Return the (X, Y) coordinate for the center point of the cell that contains the specified text.  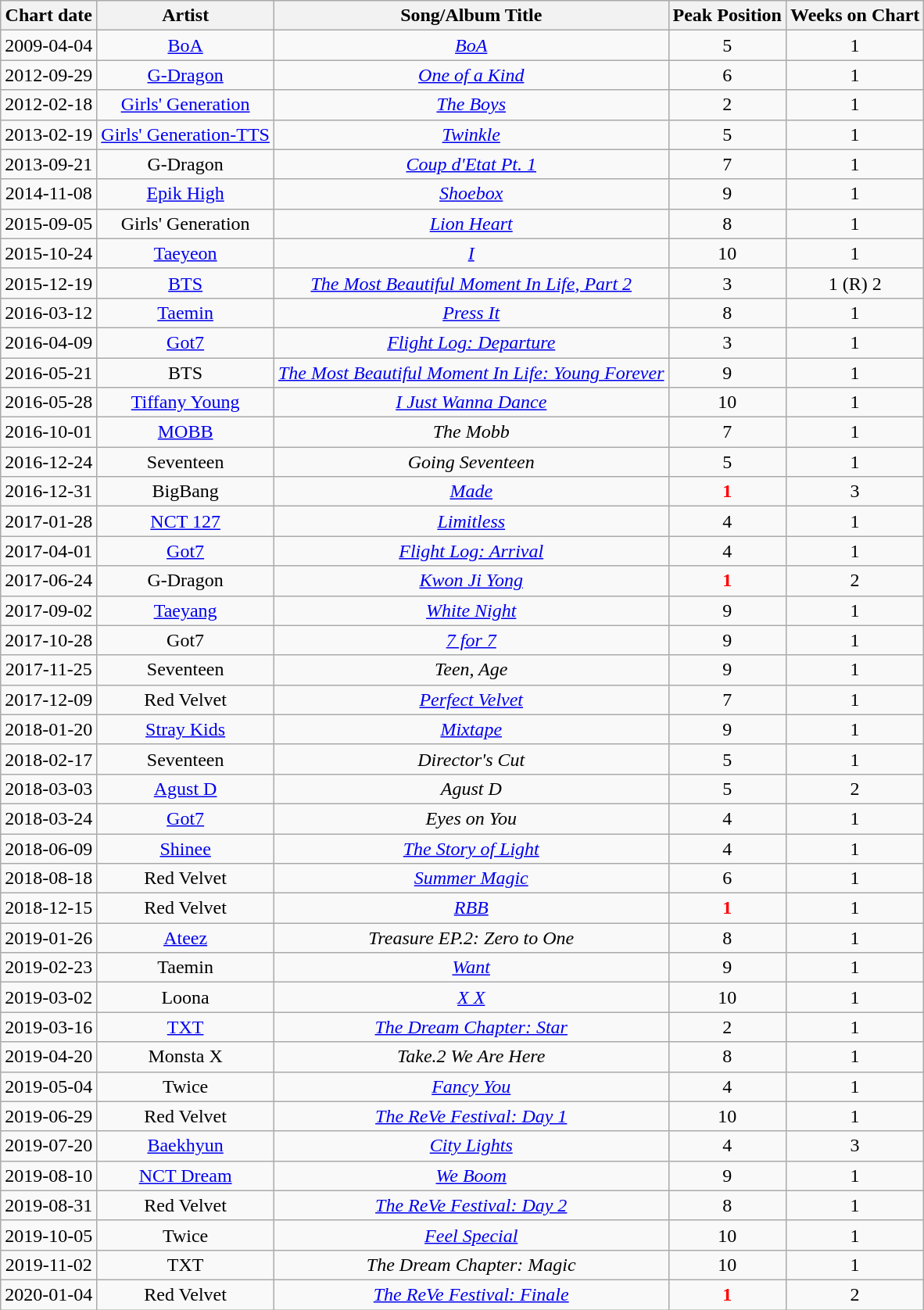
Mixtape (471, 729)
2016-12-31 (48, 492)
I (471, 253)
Director's Cut (471, 759)
2016-04-09 (48, 342)
Fancy You (471, 1086)
White Night (471, 610)
2019-03-16 (48, 1027)
Eyes on You (471, 818)
2009-04-04 (48, 45)
Stray Kids (186, 729)
2018-03-24 (48, 818)
2019-11-02 (48, 1265)
Epik High (186, 194)
Perfect Velvet (471, 700)
Loona (186, 997)
2015-10-24 (48, 253)
The Most Beautiful Moment In Life: Young Forever (471, 373)
The ReVe Festival: Finale (471, 1294)
Chart date (48, 16)
Limitless (471, 521)
2012-09-29 (48, 75)
Made (471, 492)
Want (471, 968)
2018-01-20 (48, 729)
2018-02-17 (48, 759)
2017-12-09 (48, 700)
2018-03-03 (48, 789)
2012-02-18 (48, 105)
The Story of Light (471, 848)
2019-01-26 (48, 938)
Artist (186, 16)
Going Seventeen (471, 462)
The Mobb (471, 432)
2018-08-18 (48, 879)
MOBB (186, 432)
Lion Heart (471, 224)
2018-06-09 (48, 848)
Peak Position (727, 16)
Girls' Generation-TTS (186, 134)
Summer Magic (471, 879)
2015-09-05 (48, 224)
Press It (471, 313)
2019-06-29 (48, 1116)
2017-09-02 (48, 610)
RBB (471, 908)
Weeks on Chart (854, 16)
Take.2 We Are Here (471, 1057)
X X (471, 997)
BigBang (186, 492)
City Lights (471, 1146)
2017-04-01 (48, 551)
Twinkle (471, 134)
2019-05-04 (48, 1086)
2019-03-02 (48, 997)
2019-02-23 (48, 968)
Tiffany Young (186, 403)
Monsta X (186, 1057)
2017-01-28 (48, 521)
Coup d'Etat Pt. 1 (471, 164)
2019-08-10 (48, 1176)
Kwon Ji Yong (471, 581)
NCT Dream (186, 1176)
Flight Log: Departure (471, 342)
The Boys (471, 105)
2018-12-15 (48, 908)
Treasure EP.2: Zero to One (471, 938)
2019-07-20 (48, 1146)
7 for 7 (471, 640)
Baekhyun (186, 1146)
Ateez (186, 938)
The Dream Chapter: Star (471, 1027)
NCT 127 (186, 521)
Feel Special (471, 1235)
The Most Beautiful Moment In Life, Part 2 (471, 283)
Song/Album Title (471, 16)
Shoebox (471, 194)
2016-05-28 (48, 403)
2016-03-12 (48, 313)
2019-10-05 (48, 1235)
2019-08-31 (48, 1205)
2015-12-19 (48, 283)
2019-04-20 (48, 1057)
2014-11-08 (48, 194)
2017-06-24 (48, 581)
2017-10-28 (48, 640)
Taeyang (186, 610)
2016-12-24 (48, 462)
We Boom (471, 1176)
2016-05-21 (48, 373)
2013-09-21 (48, 164)
Shinee (186, 848)
I Just Wanna Dance (471, 403)
The ReVe Festival: Day 2 (471, 1205)
1 (R) 2 (854, 283)
2020-01-04 (48, 1294)
2017-11-25 (48, 670)
One of a Kind (471, 75)
The ReVe Festival: Day 1 (471, 1116)
2016-10-01 (48, 432)
2013-02-19 (48, 134)
Taeyeon (186, 253)
Flight Log: Arrival (471, 551)
The Dream Chapter: Magic (471, 1265)
Teen, Age (471, 670)
